Pinpoint the cell where the given text exists, returning its [X, Y] midpoint coordinate. 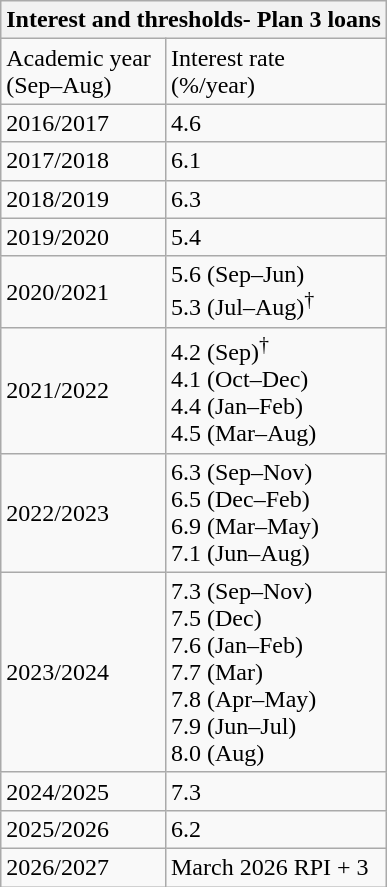
2017/2018 [84, 161]
5.6 (Sep–Jun)5.3 (Jul–Aug)† [276, 292]
Interest rate(%/year) [276, 72]
6.3 [276, 199]
6.2 [276, 829]
2022/2023 [84, 512]
2018/2019 [84, 199]
2020/2021 [84, 292]
2026/2027 [84, 867]
2024/2025 [84, 791]
Interest and thresholds- Plan 3 loans [194, 20]
6.1 [276, 161]
Academic year(Sep–Aug) [84, 72]
6.3 (Sep–Nov)6.5 (Dec–Feb)6.9 (Mar–May)7.1 (Jun–Aug) [276, 512]
2023/2024 [84, 672]
March 2026 RPI + 3 [276, 867]
2016/2017 [84, 123]
2019/2020 [84, 237]
4.6 [276, 123]
2021/2022 [84, 391]
2025/2026 [84, 829]
5.4 [276, 237]
7.3 (Sep–Nov)7.5 (Dec)7.6 (Jan–Feb)7.7 (Mar)7.8 (Apr–May)7.9 (Jun–Jul)8.0 (Aug) [276, 672]
7.3 [276, 791]
4.2 (Sep)†4.1 (Oct–Dec)4.4 (Jan–Feb)4.5 (Mar–Aug) [276, 391]
